Find where the given text appears and provide that cell's center as (x, y) coordinate. 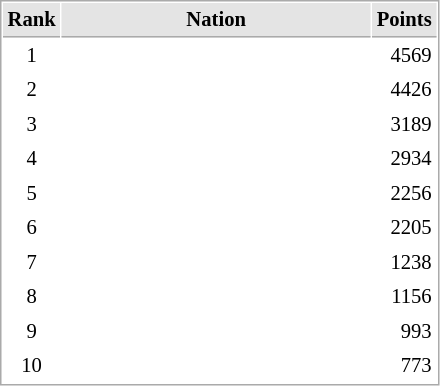
4569 (404, 56)
9 (32, 332)
6 (32, 228)
4426 (404, 90)
8 (32, 296)
10 (32, 366)
2256 (404, 194)
773 (404, 366)
Nation (216, 20)
3189 (404, 124)
993 (404, 332)
Points (404, 20)
2934 (404, 158)
5 (32, 194)
2 (32, 90)
1156 (404, 296)
2205 (404, 228)
4 (32, 158)
1238 (404, 262)
1 (32, 56)
Rank (32, 20)
7 (32, 262)
3 (32, 124)
